Capture the cell that displays the provided text and extract its [x, y] central coordinate. 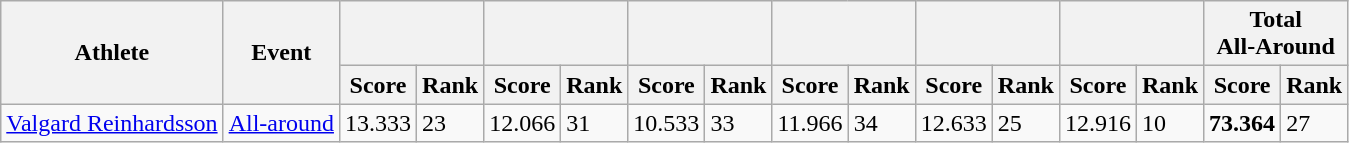
12.066 [522, 123]
10.533 [666, 123]
25 [1026, 123]
23 [450, 123]
34 [882, 123]
27 [1314, 123]
Event [281, 52]
TotalAll-Around [1276, 34]
All-around [281, 123]
12.916 [1098, 123]
73.364 [1242, 123]
10 [1170, 123]
31 [594, 123]
12.633 [954, 123]
11.966 [810, 123]
33 [738, 123]
13.333 [378, 123]
Valgard Reinhardsson [112, 123]
Athlete [112, 52]
